Determine the (x, y) coordinate at the center of the cell enclosing the given text.  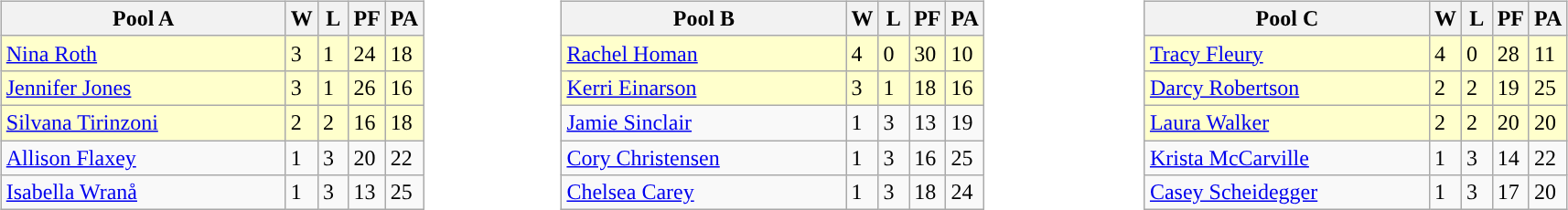
Tracy Fleury (1286, 53)
Laura Walker (1286, 122)
Kerri Einarson (704, 88)
26 (367, 88)
Pool C (1286, 18)
Chelsea Carey (704, 193)
Krista McCarville (1286, 158)
10 (964, 53)
30 (928, 53)
17 (1510, 193)
Silvana Tirinzoni (143, 122)
Jamie Sinclair (704, 122)
Rachel Homan (704, 53)
Allison Flaxey (143, 158)
Casey Scheidegger (1286, 193)
Pool A (143, 18)
Isabella Wranå (143, 193)
28 (1510, 53)
11 (1548, 53)
Cory Christensen (704, 158)
Pool B (704, 18)
Darcy Robertson (1286, 88)
Jennifer Jones (143, 88)
14 (1510, 158)
Nina Roth (143, 53)
